Search for the cell housing the specified text and yield its [x, y] center coordinate. 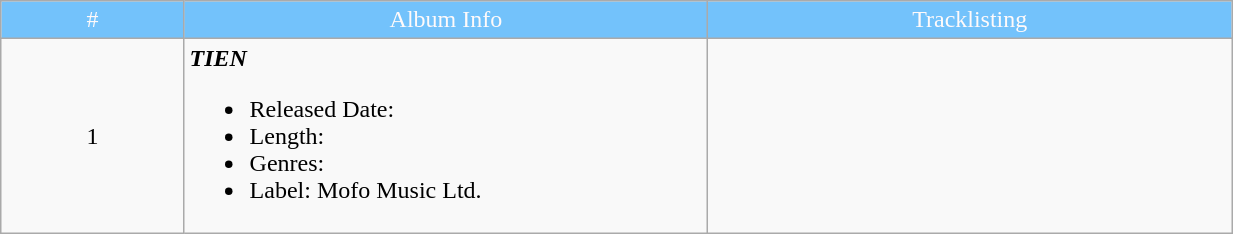
# [92, 20]
Album Info [446, 20]
1 [92, 136]
Tracklisting [970, 20]
TIENReleased Date: Length: Genres: Label: Mofo Music Ltd. [446, 136]
